Return (x, y) of the center of cell containing provided text 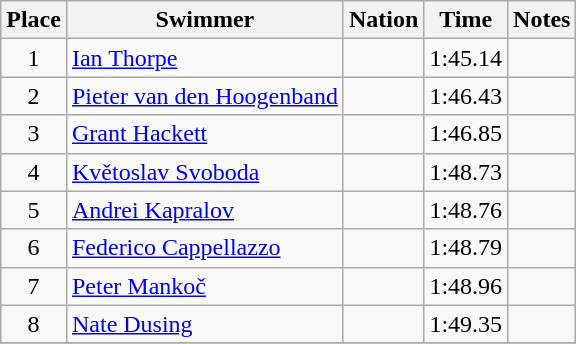
8 (34, 324)
Notes (542, 20)
Nate Dusing (204, 324)
Federico Cappellazzo (204, 248)
6 (34, 248)
Ian Thorpe (204, 58)
1:48.76 (466, 210)
1:46.85 (466, 134)
Andrei Kapralov (204, 210)
1:48.79 (466, 248)
Peter Mankoč (204, 286)
Grant Hackett (204, 134)
Pieter van den Hoogenband (204, 96)
1 (34, 58)
Swimmer (204, 20)
1:46.43 (466, 96)
1:48.96 (466, 286)
3 (34, 134)
1:45.14 (466, 58)
Nation (383, 20)
4 (34, 172)
1:48.73 (466, 172)
1:49.35 (466, 324)
Květoslav Svoboda (204, 172)
Place (34, 20)
7 (34, 286)
5 (34, 210)
Time (466, 20)
2 (34, 96)
